Determine the [x, y] coordinate at the center of the cell enclosing the given text.  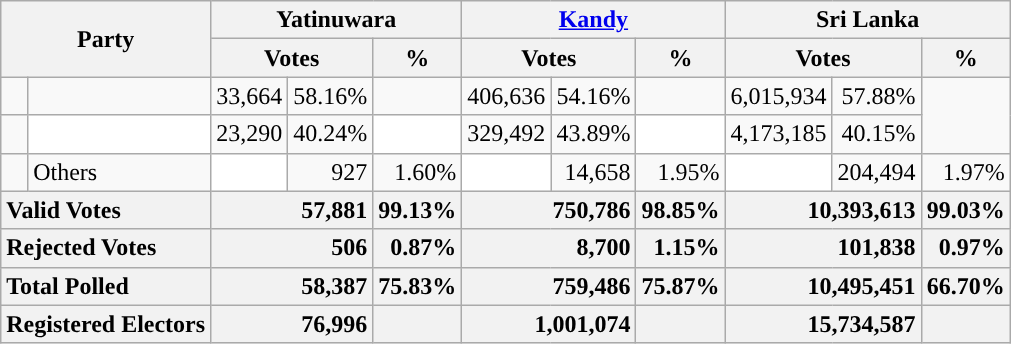
40.15% [876, 134]
406,636 [506, 96]
Yatinuwara [336, 20]
Others [120, 172]
750,786 [549, 210]
75.87% [680, 286]
66.70% [966, 286]
1.95% [680, 172]
99.03% [966, 210]
4,173,185 [778, 134]
101,838 [823, 248]
58,387 [292, 286]
10,495,451 [823, 286]
759,486 [549, 286]
10,393,613 [823, 210]
1.60% [418, 172]
1.97% [966, 172]
Rejected Votes [106, 248]
1.15% [680, 248]
8,700 [549, 248]
15,734,587 [823, 324]
0.97% [966, 248]
6,015,934 [778, 96]
98.85% [680, 210]
1,001,074 [549, 324]
927 [330, 172]
Kandy [594, 20]
Total Polled [106, 286]
506 [292, 248]
0.87% [418, 248]
99.13% [418, 210]
Registered Electors [106, 324]
Sri Lanka [868, 20]
40.24% [330, 134]
57,881 [292, 210]
57.88% [876, 96]
23,290 [250, 134]
43.89% [594, 134]
204,494 [876, 172]
33,664 [250, 96]
54.16% [594, 96]
76,996 [292, 324]
75.83% [418, 286]
329,492 [506, 134]
14,658 [594, 172]
Valid Votes [106, 210]
Party [106, 39]
58.16% [330, 96]
